Output the (X, Y) coordinate of the center of the cell containing the given text.  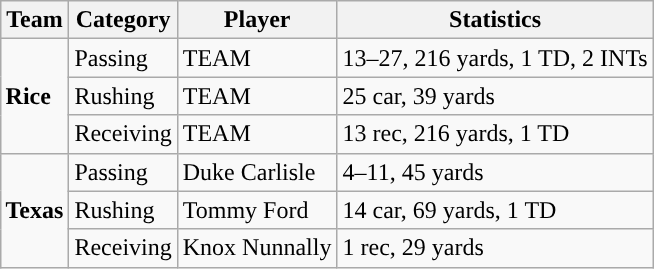
Team (34, 20)
Texas (34, 210)
Knox Nunnally (257, 248)
4–11, 45 yards (495, 172)
Statistics (495, 20)
Category (123, 20)
13 rec, 216 yards, 1 TD (495, 134)
25 car, 39 yards (495, 96)
Rice (34, 96)
Duke Carlisle (257, 172)
1 rec, 29 yards (495, 248)
13–27, 216 yards, 1 TD, 2 INTs (495, 58)
14 car, 69 yards, 1 TD (495, 210)
Tommy Ford (257, 210)
Player (257, 20)
